Extract the (x, y) coordinate from the center of the cell holding the provided text.  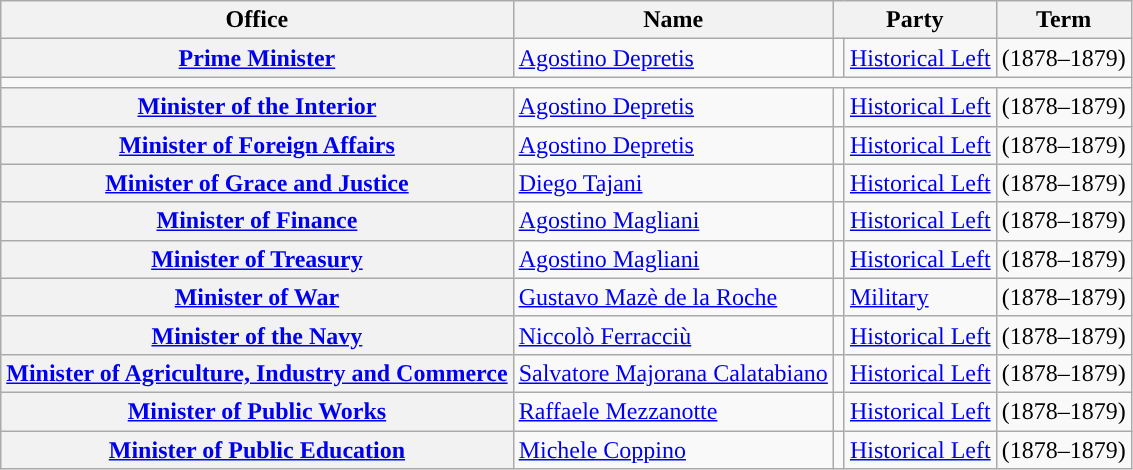
Minister of Finance (257, 221)
Minister of War (257, 297)
Name (673, 20)
Minister of the Navy (257, 335)
Minister of Public Works (257, 411)
Minister of Treasury (257, 259)
Diego Tajani (673, 183)
Minister of the Interior (257, 107)
Minister of Grace and Justice (257, 183)
Military (920, 297)
Prime Minister (257, 58)
Raffaele Mezzanotte (673, 411)
Gustavo Mazè de la Roche (673, 297)
Minister of Foreign Affairs (257, 145)
Term (1064, 20)
Office (257, 20)
Michele Coppino (673, 449)
Salvatore Majorana Calatabiano (673, 373)
Minister of Public Education (257, 449)
Party (914, 20)
Niccolò Ferracciù (673, 335)
Minister of Agriculture, Industry and Commerce (257, 373)
